Capture the cell that displays the provided text and extract its [x, y] central coordinate. 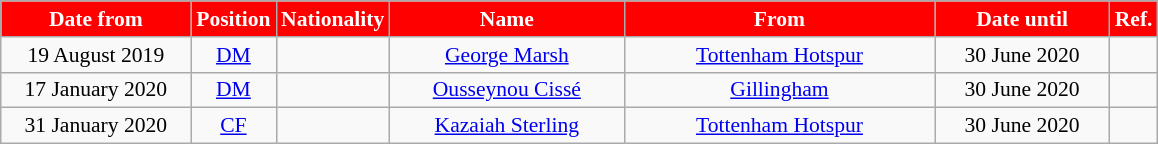
Nationality [332, 19]
Date until [1022, 19]
Ousseynou Cissé [506, 90]
31 January 2020 [96, 126]
Kazaiah Sterling [506, 126]
Position [234, 19]
From [779, 19]
19 August 2019 [96, 55]
17 January 2020 [96, 90]
CF [234, 126]
Ref. [1134, 19]
George Marsh [506, 55]
Date from [96, 19]
Gillingham [779, 90]
Name [506, 19]
